From the cell containing the given text, extract its center point as (X, Y) coordinate. 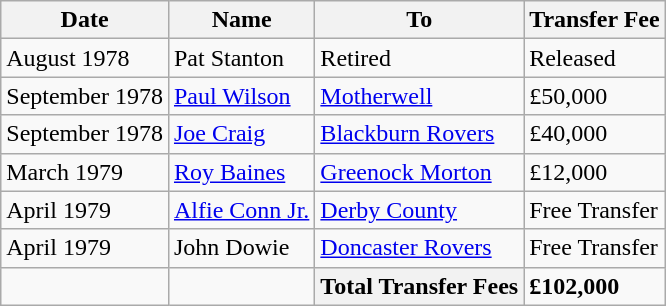
Total Transfer Fees (420, 286)
Transfer Fee (594, 20)
To (420, 20)
£102,000 (594, 286)
£12,000 (594, 172)
August 1978 (85, 58)
Date (85, 20)
Paul Wilson (241, 96)
Derby County (420, 210)
Motherwell (420, 96)
Name (241, 20)
£50,000 (594, 96)
Retired (420, 58)
Doncaster Rovers (420, 248)
Joe Craig (241, 134)
Released (594, 58)
Roy Baines (241, 172)
Alfie Conn Jr. (241, 210)
March 1979 (85, 172)
£40,000 (594, 134)
Blackburn Rovers (420, 134)
John Dowie (241, 248)
Greenock Morton (420, 172)
Pat Stanton (241, 58)
